For the text-containing cell, return its midpoint in [X, Y] coordinate format. 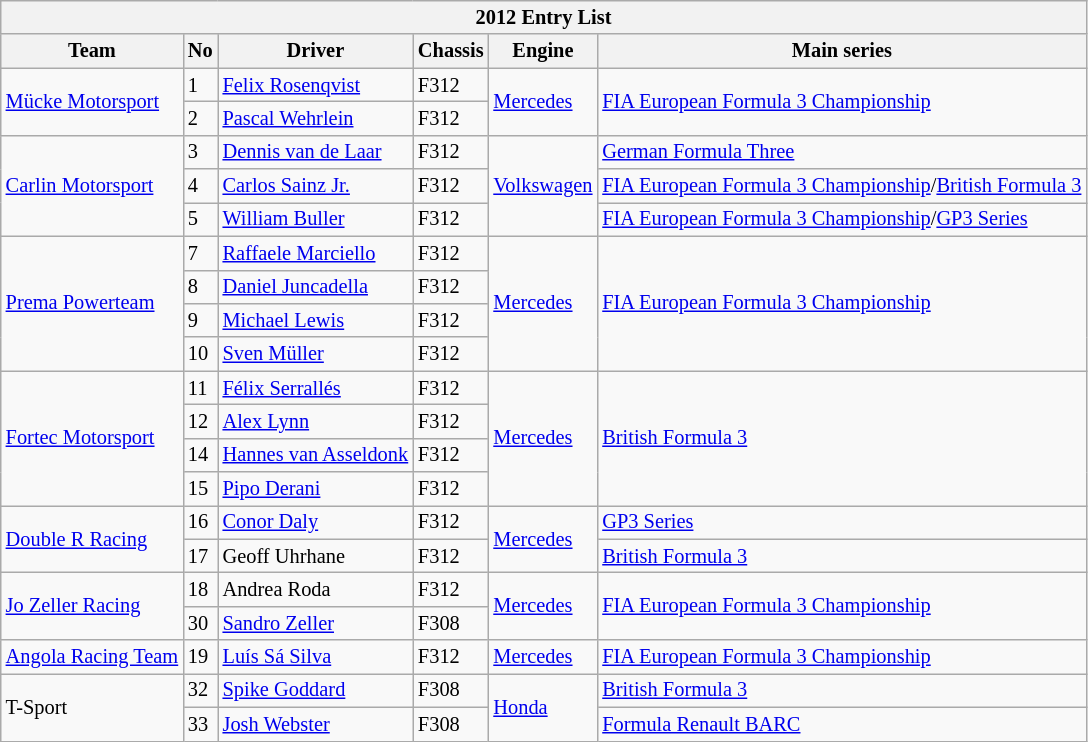
Volkswagen [542, 186]
Pascal Wehrlein [316, 118]
Dennis van de Laar [316, 152]
Andrea Roda [316, 589]
15 [200, 489]
Conor Daly [316, 522]
FIA European Formula 3 Championship/British Formula 3 [842, 186]
4 [200, 186]
Geoff Uhrhane [316, 556]
Angola Racing Team [92, 657]
30 [200, 623]
32 [200, 690]
Sandro Zeller [316, 623]
Mücke Motorsport [92, 102]
Prema Powerteam [92, 304]
Raffaele Marciello [316, 253]
Alex Lynn [316, 421]
Main series [842, 51]
Chassis [450, 51]
11 [200, 388]
Team [92, 51]
Formula Renault BARC [842, 724]
12 [200, 421]
Double R Racing [92, 538]
Carlos Sainz Jr. [316, 186]
10 [200, 354]
Engine [542, 51]
2012 Entry List [544, 17]
German Formula Three [842, 152]
Spike Goddard [316, 690]
Honda [542, 706]
2 [200, 118]
No [200, 51]
Félix Serrallés [316, 388]
Fortec Motorsport [92, 438]
William Buller [316, 219]
33 [200, 724]
18 [200, 589]
Hannes van Asseldonk [316, 455]
14 [200, 455]
17 [200, 556]
GP3 Series [842, 522]
3 [200, 152]
Michael Lewis [316, 320]
7 [200, 253]
T-Sport [92, 706]
FIA European Formula 3 Championship/GP3 Series [842, 219]
Josh Webster [316, 724]
Pipo Derani [316, 489]
1 [200, 85]
Felix Rosenqvist [316, 85]
Jo Zeller Racing [92, 606]
9 [200, 320]
Sven Müller [316, 354]
Daniel Juncadella [316, 287]
Carlin Motorsport [92, 186]
16 [200, 522]
Luís Sá Silva [316, 657]
5 [200, 219]
8 [200, 287]
19 [200, 657]
Driver [316, 51]
